From the cell containing the given text, extract its center point as [x, y] coordinate. 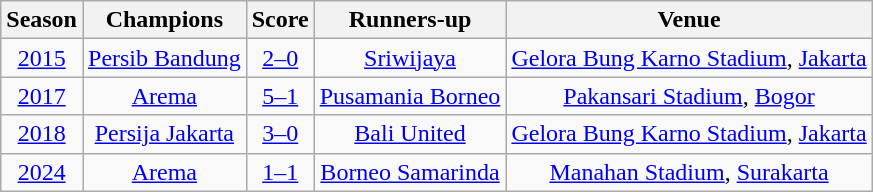
Bali United [410, 134]
Season [42, 20]
2024 [42, 172]
Borneo Samarinda [410, 172]
1–1 [280, 172]
Manahan Stadium, Surakarta [689, 172]
Persija Jakarta [164, 134]
Venue [689, 20]
Score [280, 20]
2015 [42, 58]
Pusamania Borneo [410, 96]
Runners-up [410, 20]
2018 [42, 134]
3–0 [280, 134]
Pakansari Stadium, Bogor [689, 96]
Persib Bandung [164, 58]
2–0 [280, 58]
2017 [42, 96]
Sriwijaya [410, 58]
5–1 [280, 96]
Champions [164, 20]
